Determine the [x, y] coordinate at the center of the cell enclosing the given text.  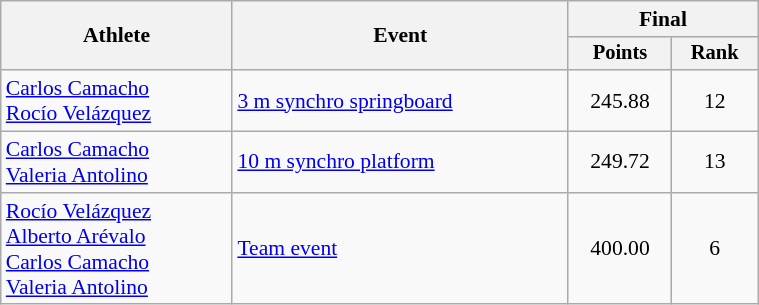
Rocío Velázquez Alberto Arévalo Carlos Camacho Valeria Antolino [117, 249]
13 [715, 162]
6 [715, 249]
245.88 [620, 100]
Athlete [117, 36]
12 [715, 100]
3 m synchro springboard [400, 100]
400.00 [620, 249]
Team event [400, 249]
249.72 [620, 162]
Rank [715, 54]
Event [400, 36]
10 m synchro platform [400, 162]
Points [620, 54]
Final [662, 19]
Carlos Camacho Valeria Antolino [117, 162]
Carlos Camacho Rocío Velázquez [117, 100]
